Find where the given text appears and provide that cell's center as (X, Y) coordinate. 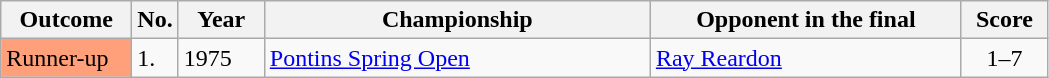
Outcome (66, 20)
1–7 (1004, 58)
No. (155, 20)
Ray Reardon (806, 58)
Opponent in the final (806, 20)
1. (155, 58)
Pontins Spring Open (457, 58)
1975 (221, 58)
Runner-up (66, 58)
Year (221, 20)
Score (1004, 20)
Championship (457, 20)
